Identify which cell holds the provided text, then report its (x, y) central coordinate. 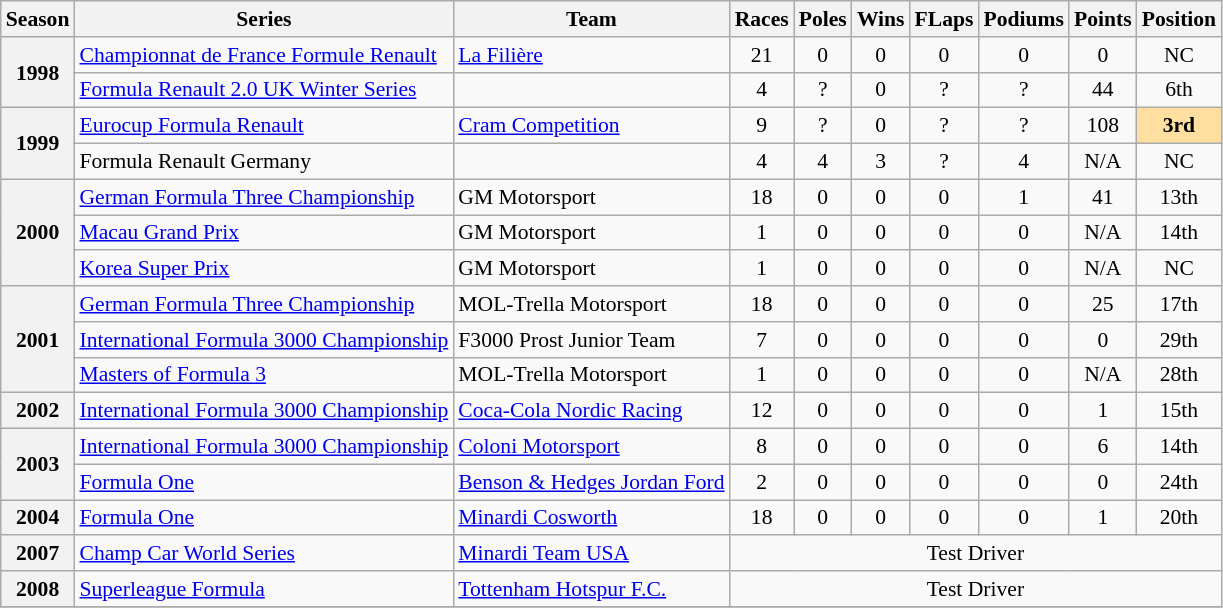
Tottenham Hotspur F.C. (591, 589)
21 (762, 55)
Podiums (1024, 19)
Season (38, 19)
Points (1103, 19)
Series (264, 19)
Superleague Formula (264, 589)
2008 (38, 589)
2 (762, 482)
7 (762, 340)
Coca-Cola Nordic Racing (591, 411)
Benson & Hedges Jordan Ford (591, 482)
28th (1179, 375)
Position (1179, 19)
2000 (38, 232)
3rd (1179, 126)
Masters of Formula 3 (264, 375)
6 (1103, 447)
F3000 Prost Junior Team (591, 340)
41 (1103, 197)
17th (1179, 304)
25 (1103, 304)
13th (1179, 197)
3 (881, 162)
Champ Car World Series (264, 554)
15th (1179, 411)
Wins (881, 19)
8 (762, 447)
2004 (38, 518)
Races (762, 19)
2003 (38, 464)
Team (591, 19)
24th (1179, 482)
FLaps (944, 19)
Minardi Cosworth (591, 518)
Korea Super Prix (264, 269)
2002 (38, 411)
Eurocup Formula Renault (264, 126)
La Filière (591, 55)
2007 (38, 554)
Formula Renault Germany (264, 162)
2001 (38, 340)
29th (1179, 340)
1998 (38, 72)
20th (1179, 518)
9 (762, 126)
Formula Renault 2.0 UK Winter Series (264, 90)
Cram Competition (591, 126)
Championnat de France Formule Renault (264, 55)
Macau Grand Prix (264, 233)
Poles (823, 19)
108 (1103, 126)
Coloni Motorsport (591, 447)
Minardi Team USA (591, 554)
1999 (38, 144)
6th (1179, 90)
12 (762, 411)
44 (1103, 90)
